From the cell containing the given text, extract its center point as [X, Y] coordinate. 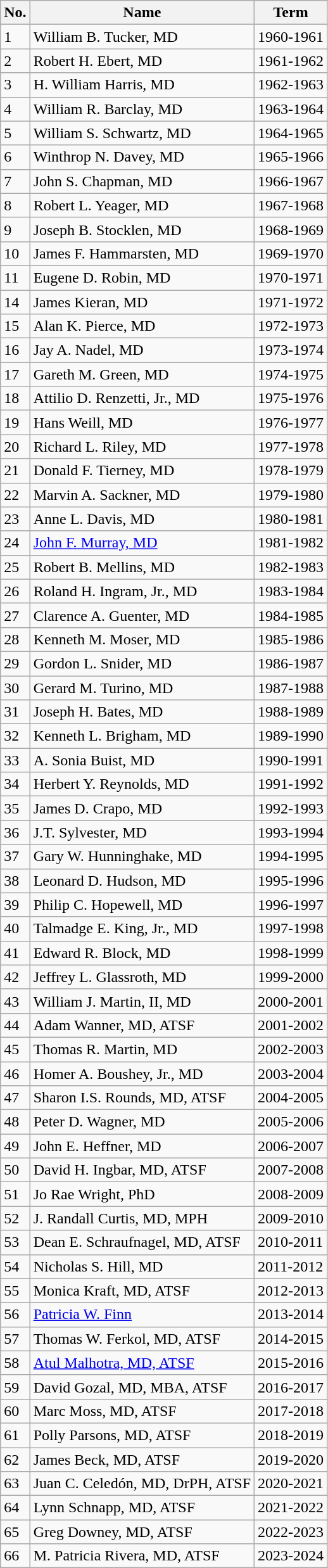
54 [15, 1266]
52 [15, 1218]
1981-1982 [291, 543]
Gary W. Hunninghake, MD [142, 857]
9 [15, 229]
1970-1971 [291, 277]
1982-1983 [291, 567]
Joseph B. Stocklen, MD [142, 229]
1999-2000 [291, 977]
2012-2013 [291, 1291]
Patricia W. Finn [142, 1315]
Donald F. Tierney, MD [142, 471]
58 [15, 1363]
David Gozal, MD, MBA, ATSF [142, 1387]
Kenneth L. Brigham, MD [142, 736]
Gerard M. Turino, MD [142, 687]
Jay A. Nadel, MD [142, 350]
53 [15, 1242]
50 [15, 1170]
Gordon L. Snider, MD [142, 663]
1969-1970 [291, 253]
Homer A. Boushey, Jr., MD [142, 1074]
64 [15, 1508]
2011-2012 [291, 1266]
Greg Downey, MD, ATSF [142, 1532]
John S. Chapman, MD [142, 181]
1996-1997 [291, 905]
Robert L. Yeager, MD [142, 205]
John E. Heffner, MD [142, 1146]
Herbert Y. Reynolds, MD [142, 784]
2019-2020 [291, 1459]
2 [15, 61]
21 [15, 471]
1986-1987 [291, 663]
Roland H. Ingram, Jr., MD [142, 591]
25 [15, 567]
Robert H. Ebert, MD [142, 61]
1975-1976 [291, 398]
1998-1999 [291, 953]
5 [15, 133]
42 [15, 977]
2001-2002 [291, 1025]
1976-1977 [291, 423]
1974-1975 [291, 374]
2007-2008 [291, 1170]
Talmadge E. King, Jr., MD [142, 929]
15 [15, 326]
Gareth M. Green, MD [142, 374]
29 [15, 663]
James Beck, MD, ATSF [142, 1459]
43 [15, 1001]
14 [15, 302]
J.T. Sylvester, MD [142, 832]
M. Patricia Rivera, MD, ATSF [142, 1556]
2017-2018 [291, 1411]
Philip C. Hopewell, MD [142, 905]
H. William Harris, MD [142, 85]
60 [15, 1411]
1977-1978 [291, 447]
45 [15, 1049]
2002-2003 [291, 1049]
1978-1979 [291, 471]
2018-2019 [291, 1435]
19 [15, 423]
1987-1988 [291, 687]
2010-2011 [291, 1242]
63 [15, 1484]
65 [15, 1532]
1968-1969 [291, 229]
23 [15, 519]
1 [15, 37]
17 [15, 374]
Sharon I.S. Rounds, MD, ATSF [142, 1098]
47 [15, 1098]
40 [15, 929]
1973-1974 [291, 350]
34 [15, 784]
Juan C. Celedón, MD, DrPH, ATSF [142, 1484]
Thomas W. Ferkol, MD, ATSF [142, 1339]
Monica Kraft, MD, ATSF [142, 1291]
David H. Ingbar, MD, ATSF [142, 1170]
20 [15, 447]
4 [15, 109]
Alan K. Pierce, MD [142, 326]
Kenneth M. Moser, MD [142, 639]
1993-1994 [291, 832]
2022-2023 [291, 1532]
Winthrop N. Davey, MD [142, 157]
1980-1981 [291, 519]
William J. Martin, II, MD [142, 1001]
2014-2015 [291, 1339]
2016-2017 [291, 1387]
32 [15, 736]
Nicholas S. Hill, MD [142, 1266]
Jo Rae Wright, PhD [142, 1194]
James F. Hammarsten, MD [142, 253]
24 [15, 543]
66 [15, 1556]
1990-1991 [291, 760]
J. Randall Curtis, MD, MPH [142, 1218]
Dean E. Schraufnagel, MD, ATSF [142, 1242]
2005-2006 [291, 1122]
Clarence A. Guenter, MD [142, 615]
7 [15, 181]
James Kieran, MD [142, 302]
48 [15, 1122]
Atul Malhotra, MD, ATSF [142, 1363]
No. [15, 13]
2000-2001 [291, 1001]
2013-2014 [291, 1315]
2004-2005 [291, 1098]
Hans Weill, MD [142, 423]
2021-2022 [291, 1508]
3 [15, 85]
2023-2024 [291, 1556]
William B. Tucker, MD [142, 37]
55 [15, 1291]
Edward R. Block, MD [142, 953]
Term [291, 13]
27 [15, 615]
Lynn Schnapp, MD, ATSF [142, 1508]
22 [15, 495]
1991-1992 [291, 784]
Adam Wanner, MD, ATSF [142, 1025]
56 [15, 1315]
2003-2004 [291, 1074]
36 [15, 832]
1962-1963 [291, 85]
18 [15, 398]
10 [15, 253]
44 [15, 1025]
1997-1998 [291, 929]
1961-1962 [291, 61]
6 [15, 157]
41 [15, 953]
Richard L. Riley, MD [142, 447]
John F. Murray, MD [142, 543]
61 [15, 1435]
28 [15, 639]
Attilio D. Renzetti, Jr., MD [142, 398]
1960-1961 [291, 37]
8 [15, 205]
39 [15, 905]
1994-1995 [291, 857]
Eugene D. Robin, MD [142, 277]
Thomas R. Martin, MD [142, 1049]
1963-1964 [291, 109]
1966-1967 [291, 181]
Robert B. Mellins, MD [142, 567]
1995-1996 [291, 881]
11 [15, 277]
A. Sonia Buist, MD [142, 760]
1983-1984 [291, 591]
33 [15, 760]
Leonard D. Hudson, MD [142, 881]
William S. Schwartz, MD [142, 133]
51 [15, 1194]
Marc Moss, MD, ATSF [142, 1411]
46 [15, 1074]
Jeffrey L. Glassroth, MD [142, 977]
35 [15, 808]
1988-1989 [291, 712]
31 [15, 712]
2009-2010 [291, 1218]
Polly Parsons, MD, ATSF [142, 1435]
Peter D. Wagner, MD [142, 1122]
1971-1972 [291, 302]
William R. Barclay, MD [142, 109]
1984-1985 [291, 615]
1989-1990 [291, 736]
1979-1980 [291, 495]
1965-1966 [291, 157]
1992-1993 [291, 808]
1985-1986 [291, 639]
Joseph H. Bates, MD [142, 712]
26 [15, 591]
Anne L. Davis, MD [142, 519]
2006-2007 [291, 1146]
37 [15, 857]
2008-2009 [291, 1194]
James D. Crapo, MD [142, 808]
1972-1973 [291, 326]
30 [15, 687]
49 [15, 1146]
57 [15, 1339]
59 [15, 1387]
2015-2016 [291, 1363]
38 [15, 881]
Marvin A. Sackner, MD [142, 495]
1967-1968 [291, 205]
16 [15, 350]
1964-1965 [291, 133]
Name [142, 13]
62 [15, 1459]
2020-2021 [291, 1484]
